Search for the cell housing the specified text and yield its (X, Y) center coordinate. 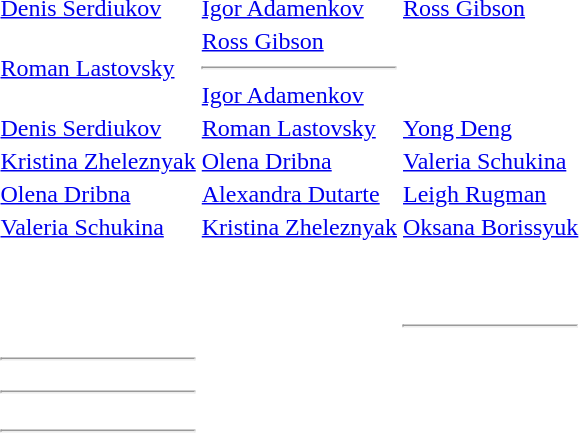
Olena Dribna (299, 161)
Roman Lastovsky (299, 128)
Alexandra Dutarte (299, 194)
Ross Gibson Igor Adamenkov (299, 68)
Kristina Zheleznyak (299, 227)
